Determine the [x, y] coordinate at the center of the cell enclosing the given text.  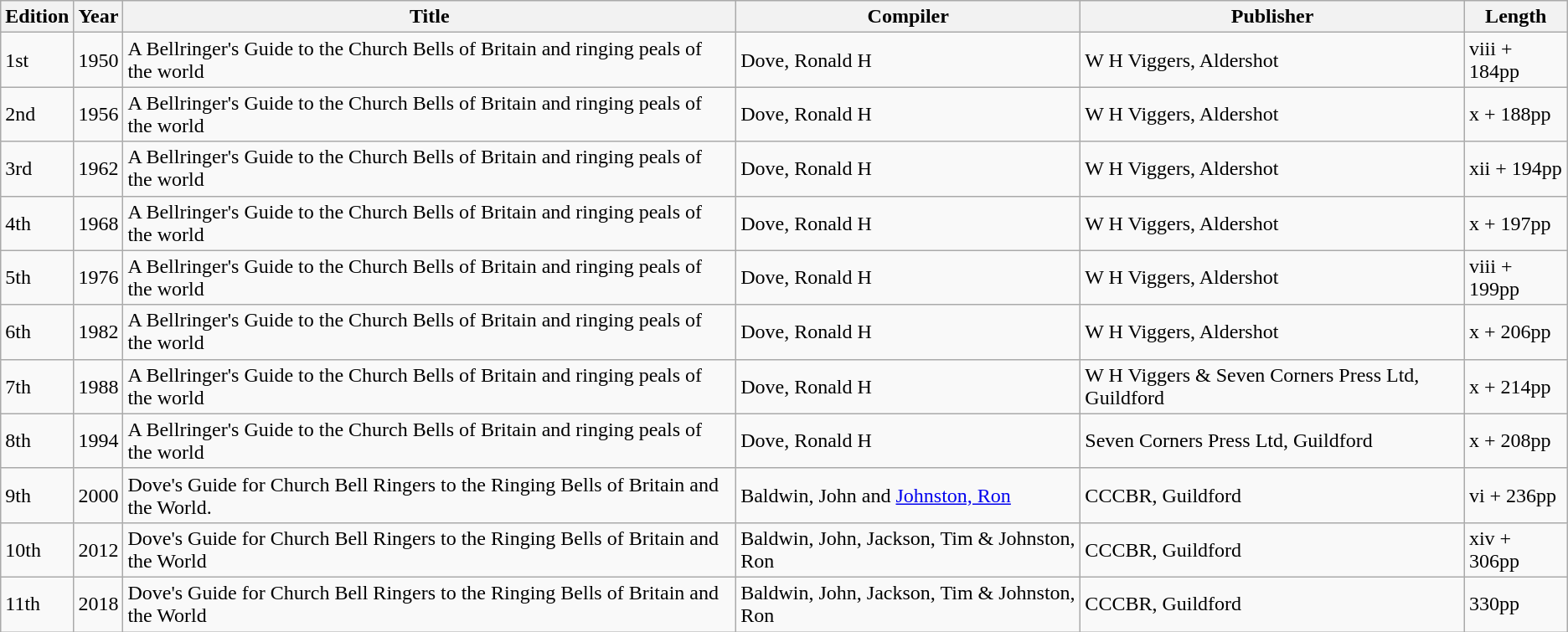
330pp [1516, 604]
1st [37, 60]
9th [37, 496]
viii + 184pp [1516, 60]
2000 [99, 496]
1956 [99, 114]
10th [37, 549]
1968 [99, 223]
Year [99, 17]
8th [37, 440]
2012 [99, 549]
x + 197pp [1516, 223]
Publisher [1273, 17]
7th [37, 387]
Seven Corners Press Ltd, Guildford [1273, 440]
1994 [99, 440]
x + 214pp [1516, 387]
Title [430, 17]
1950 [99, 60]
6th [37, 331]
Dove's Guide for Church Bell Ringers to the Ringing Bells of Britain and the World. [430, 496]
W H Viggers & Seven Corners Press Ltd, Guildford [1273, 387]
Edition [37, 17]
xiv + 306pp [1516, 549]
2018 [99, 604]
Compiler [908, 17]
x + 206pp [1516, 331]
1982 [99, 331]
Length [1516, 17]
vi + 236pp [1516, 496]
viii + 199pp [1516, 278]
x + 208pp [1516, 440]
Baldwin, John and Johnston, Ron [908, 496]
xii + 194pp [1516, 169]
4th [37, 223]
x + 188pp [1516, 114]
1976 [99, 278]
1988 [99, 387]
5th [37, 278]
1962 [99, 169]
3rd [37, 169]
2nd [37, 114]
11th [37, 604]
